Return (x, y) of the center of cell containing provided text 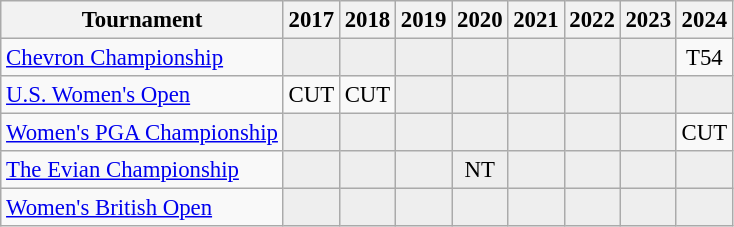
2018 (367, 20)
2019 (424, 20)
T54 (704, 58)
U.S. Women's Open (142, 95)
Women's British Open (142, 208)
2024 (704, 20)
Tournament (142, 20)
The Evian Championship (142, 170)
2021 (536, 20)
Women's PGA Championship (142, 133)
2020 (480, 20)
2017 (311, 20)
2022 (592, 20)
NT (480, 170)
Chevron Championship (142, 58)
2023 (648, 20)
